Pinpoint the cell where the given text exists, returning its [X, Y] midpoint coordinate. 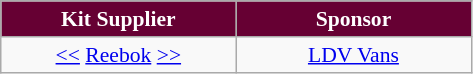
Kit Supplier [118, 19]
<< Reebok >> [118, 55]
Sponsor [354, 19]
LDV Vans [354, 55]
